Identify which cell holds the provided text, then report its (X, Y) central coordinate. 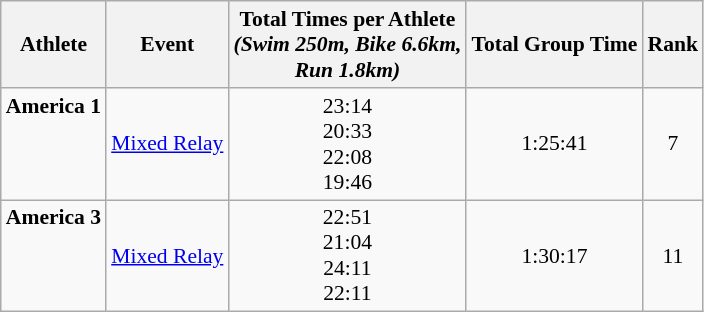
23:1420:3322:0819:46 (347, 144)
Total Group Time (554, 44)
1:30:17 (554, 256)
11 (674, 256)
America 3 (54, 256)
Athlete (54, 44)
7 (674, 144)
1:25:41 (554, 144)
Rank (674, 44)
Event (167, 44)
22:5121:0424:1122:11 (347, 256)
Total Times per Athlete (Swim 250m, Bike 6.6km, Run 1.8km) (347, 44)
America 1 (54, 144)
